Identify which cell holds the provided text, then report its [X, Y] central coordinate. 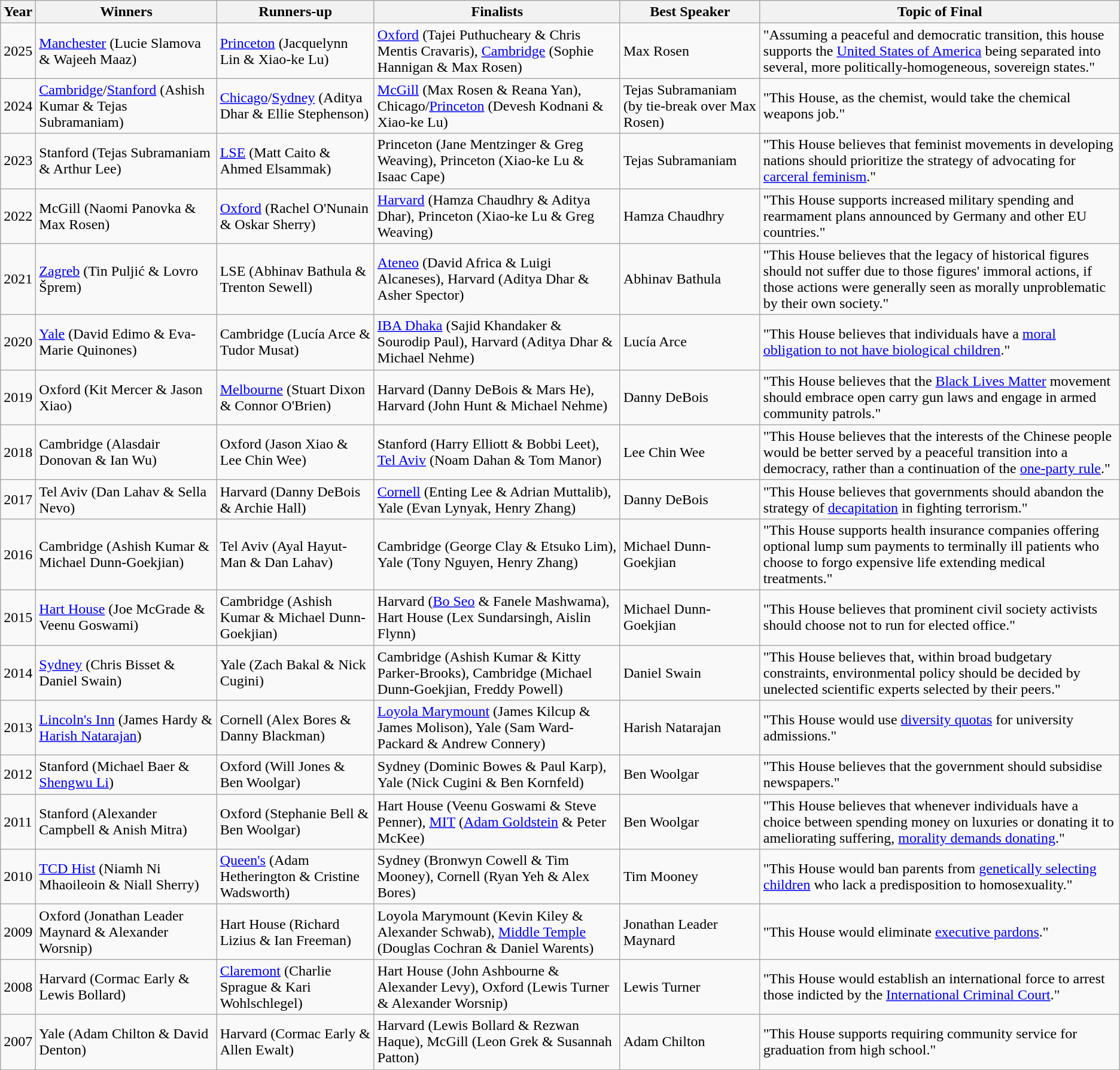
"This House believes that the government should subsidise newspapers." [939, 775]
Stanford (Tejas Subramaniam & Arthur Lee) [126, 161]
Oxford (Jason Xiao & Lee Chin Wee) [296, 452]
"This House believes that individuals have a moral obligation to not have biological children." [939, 342]
Sydney (Chris Bisset & Daniel Swain) [126, 672]
Harvard (Hamza Chaudhry & Aditya Dhar), Princeton (Xiao-ke Lu & Greg Weaving) [497, 216]
Loyola Marymount (James Kilcup & James Molison), Yale (Sam Ward-Packard & Andrew Connery) [497, 728]
"This House believes that feminist movements in developing nations should prioritize the strategy of advocating for carceral feminism." [939, 161]
"This House believes that the Black Lives Matter movement should embrace open carry gun laws and engage in armed community patrols." [939, 397]
2012 [18, 775]
Yale (David Edimo & Eva-Marie Quinones) [126, 342]
Topic of Final [939, 12]
2009 [18, 932]
"This House would use diversity quotas for university admissions." [939, 728]
"This House supports increased military spending and rearmament plans announced by Germany and other EU countries." [939, 216]
Lewis Turner [690, 987]
2020 [18, 342]
2013 [18, 728]
2019 [18, 397]
2011 [18, 822]
Daniel Swain [690, 672]
2023 [18, 161]
"This House believes that governments should abandon the strategy of decapitation in fighting terrorism." [939, 499]
Chicago/Sydney (Aditya Dhar & Ellie Stephenson) [296, 106]
Cambridge/Stanford (Ashish Kumar & Tejas Subramaniam) [126, 106]
Hart House (Richard Lizius & Ian Freeman) [296, 932]
Queen's (Adam Hetherington & Cristine Wadsworth) [296, 877]
Hamza Chaudhry [690, 216]
Adam Chilton [690, 1042]
"This House would ban parents from genetically selecting children who lack a predisposition to homosexuality." [939, 877]
Harvard (Danny DeBois & Mars He), Harvard (John Hunt & Michael Nehme) [497, 397]
Oxford (Will Jones & Ben Woolgar) [296, 775]
2024 [18, 106]
Cornell (Alex Bores & Danny Blackman) [296, 728]
Abhinav Bathula [690, 279]
Tim Mooney [690, 877]
2025 [18, 51]
"This House believes that prominent civil society activists should choose not to run for elected office." [939, 617]
"This House would eliminate executive pardons." [939, 932]
Tel Aviv (Ayal Hayut-Man & Dan Lahav) [296, 554]
Melbourne (Stuart Dixon & Connor O'Brien) [296, 397]
Oxford (Jonathan Leader Maynard & Alexander Worsnip) [126, 932]
Claremont (Charlie Sprague & Kari Wohlschlegel) [296, 987]
Zagreb (Tin Puljić & Lovro Šprem) [126, 279]
Cornell (Enting Lee & Adrian Muttalib), Yale (Evan Lynyak, Henry Zhang) [497, 499]
2017 [18, 499]
Oxford (Tajei Puthucheary & Chris Mentis Cravaris), Cambridge (Sophie Hannigan & Max Rosen) [497, 51]
2010 [18, 877]
Tejas Subramaniam (by tie-break over Max Rosen) [690, 106]
Lee Chin Wee [690, 452]
Tel Aviv (Dan Lahav & Sella Nevo) [126, 499]
Harish Natarajan [690, 728]
Tejas Subramaniam [690, 161]
2008 [18, 987]
Hart House (Veenu Goswami & Steve Penner), MIT (Adam Goldstein & Peter McKee) [497, 822]
Oxford (Rachel O'Nunain & Oskar Sherry) [296, 216]
Oxford (Stephanie Bell & Ben Woolgar) [296, 822]
Princeton (Jacquelynn Lin & Xiao-ke Lu) [296, 51]
2016 [18, 554]
2015 [18, 617]
Best Speaker [690, 12]
2007 [18, 1042]
Yale (Adam Chilton & David Denton) [126, 1042]
Lincoln's Inn (James Hardy & Harish Natarajan) [126, 728]
2021 [18, 279]
Sydney (Dominic Bowes & Paul Karp), Yale (Nick Cugini & Ben Kornfeld) [497, 775]
Max Rosen [690, 51]
Stanford (Michael Baer & Shengwu Li) [126, 775]
"This House would establish an international force to arrest those indicted by the International Criminal Court." [939, 987]
"This House supports requiring community service for graduation from high school." [939, 1042]
"This House, as the chemist, would take the chemical weapons job." [939, 106]
Cambridge (Ashish Kumar & Kitty Parker-Brooks), Cambridge (Michael Dunn-Goekjian, Freddy Powell) [497, 672]
Stanford (Alexander Campbell & Anish Mitra) [126, 822]
McGill (Naomi Panovka & Max Rosen) [126, 216]
Ateneo (David Africa & Luigi Alcaneses), Harvard (Aditya Dhar & Asher Spector) [497, 279]
Cambridge (George Clay & Etsuko Lim), Yale (Tony Nguyen, Henry Zhang) [497, 554]
Hart House (Joe McGrade & Veenu Goswami) [126, 617]
Sydney (Bronwyn Cowell & Tim Mooney), Cornell (Ryan Yeh & Alex Bores) [497, 877]
Year [18, 12]
Oxford (Kit Mercer & Jason Xiao) [126, 397]
Harvard (Lewis Bollard & Rezwan Haque), McGill (Leon Grek & Susannah Patton) [497, 1042]
McGill (Max Rosen & Reana Yan), Chicago/Princeton (Devesh Kodnani & Xiao-ke Lu) [497, 106]
2018 [18, 452]
Yale (Zach Bakal & Nick Cugini) [296, 672]
LSE (Matt Caito & Ahmed Elsammak) [296, 161]
Loyola Marymount (Kevin Kiley & Alexander Schwab), Middle Temple (Douglas Cochran & Daniel Warents) [497, 932]
2014 [18, 672]
Princeton (Jane Mentzinger & Greg Weaving), Princeton (Xiao-ke Lu & Isaac Cape) [497, 161]
Finalists [497, 12]
Harvard (Cormac Early & Lewis Bollard) [126, 987]
Cambridge (Lucía Arce & Tudor Musat) [296, 342]
Harvard (Cormac Early & Allen Ewalt) [296, 1042]
Cambridge (Alasdair Donovan & Ian Wu) [126, 452]
TCD Hist (Niamh Ni Mhaoileoin & Niall Sherry) [126, 877]
Stanford (Harry Elliott & Bobbi Leet), Tel Aviv (Noam Dahan & Tom Manor) [497, 452]
Harvard (Bo Seo & Fanele Mashwama), Hart House (Lex Sundarsingh, Aislin Flynn) [497, 617]
IBA Dhaka (Sajid Khandaker & Sourodip Paul), Harvard (Aditya Dhar & Michael Nehme) [497, 342]
Manchester (Lucie Slamova & Wajeeh Maaz) [126, 51]
Hart House (John Ashbourne & Alexander Levy), Oxford (Lewis Turner & Alexander Worsnip) [497, 987]
Jonathan Leader Maynard [690, 932]
Winners [126, 12]
LSE (Abhinav Bathula & Trenton Sewell) [296, 279]
Lucía Arce [690, 342]
Runners-up [296, 12]
Harvard (Danny DeBois & Archie Hall) [296, 499]
2022 [18, 216]
